From the cell containing the given text, extract its center point as (X, Y) coordinate. 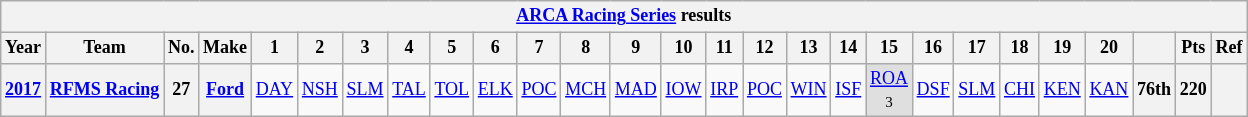
5 (452, 48)
ARCA Racing Series results (624, 16)
TOL (452, 90)
KEN (1062, 90)
Make (226, 48)
16 (933, 48)
NSH (320, 90)
ROA3 (890, 90)
IOW (684, 90)
11 (724, 48)
10 (684, 48)
DSF (933, 90)
Team (104, 48)
12 (765, 48)
76th (1154, 90)
2 (320, 48)
15 (890, 48)
Year (24, 48)
14 (848, 48)
1 (274, 48)
Ref (1229, 48)
13 (808, 48)
2017 (24, 90)
20 (1109, 48)
3 (365, 48)
DAY (274, 90)
ISF (848, 90)
TAL (409, 90)
Ford (226, 90)
IRP (724, 90)
WIN (808, 90)
CHI (1020, 90)
MAD (636, 90)
220 (1193, 90)
6 (495, 48)
Pts (1193, 48)
17 (977, 48)
No. (182, 48)
27 (182, 90)
7 (539, 48)
ELK (495, 90)
4 (409, 48)
19 (1062, 48)
18 (1020, 48)
KAN (1109, 90)
9 (636, 48)
MCH (586, 90)
RFMS Racing (104, 90)
8 (586, 48)
